For the text-containing cell, return its midpoint in [X, Y] coordinate format. 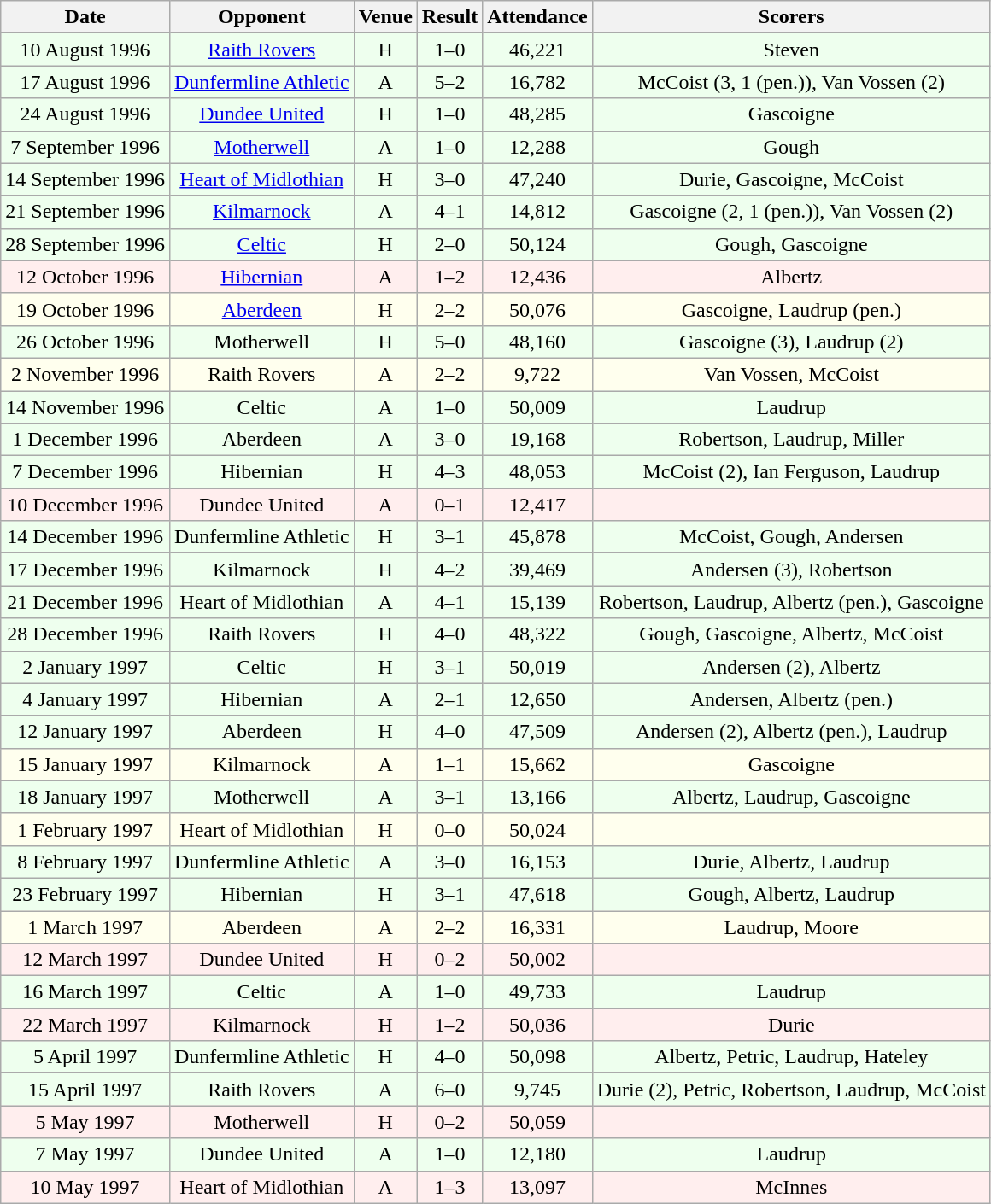
4 January 1997 [85, 699]
50,019 [537, 667]
16 March 1997 [85, 992]
4–2 [449, 570]
48,053 [537, 472]
Gough, Albertz, Laudrup [791, 894]
1–3 [449, 1187]
Durie [791, 1025]
46,221 [537, 50]
50,024 [537, 829]
Gough [791, 147]
Robertson, Laudrup, Miller [791, 440]
45,878 [537, 537]
14 December 1996 [85, 537]
2–0 [449, 244]
48,160 [537, 342]
50,124 [537, 244]
12,180 [537, 1154]
Gascoigne, Laudrup (pen.) [791, 309]
Result [449, 17]
Scorers [791, 17]
Andersen (3), Robertson [791, 570]
15,662 [537, 764]
4–3 [449, 472]
Date [85, 17]
17 December 1996 [85, 570]
12 October 1996 [85, 277]
Gough, Gascoigne [791, 244]
12,436 [537, 277]
Gascoigne (2, 1 (pen.)), Van Vossen (2) [791, 212]
5 April 1997 [85, 1057]
16,331 [537, 926]
50,009 [537, 407]
47,509 [537, 732]
Andersen (2), Albertz (pen.), Laudrup [791, 732]
Albertz, Petric, Laudrup, Hateley [791, 1057]
10 August 1996 [85, 50]
28 December 1996 [85, 634]
Durie, Albertz, Laudrup [791, 862]
McCoist (2), Ian Ferguson, Laudrup [791, 472]
49,733 [537, 992]
48,285 [537, 114]
19,168 [537, 440]
9,745 [537, 1090]
Durie (2), Petric, Robertson, Laudrup, McCoist [791, 1090]
7 September 1996 [85, 147]
Durie, Gascoigne, McCoist [791, 179]
Robertson, Laudrup, Albertz (pen.), Gascoigne [791, 602]
15,139 [537, 602]
17 August 1996 [85, 82]
50,059 [537, 1122]
Andersen, Albertz (pen.) [791, 699]
10 December 1996 [85, 505]
15 January 1997 [85, 764]
5–2 [449, 82]
50,036 [537, 1025]
12,417 [537, 505]
28 September 1996 [85, 244]
39,469 [537, 570]
19 October 1996 [85, 309]
5 May 1997 [85, 1122]
26 October 1996 [85, 342]
50,076 [537, 309]
Albertz, Laudrup, Gascoigne [791, 797]
7 May 1997 [85, 1154]
47,618 [537, 894]
21 December 1996 [85, 602]
7 December 1996 [85, 472]
0–1 [449, 505]
1 February 1997 [85, 829]
10 May 1997 [85, 1187]
Van Vossen, McCoist [791, 374]
Laudrup, Moore [791, 926]
48,322 [537, 634]
12 January 1997 [85, 732]
9,722 [537, 374]
22 March 1997 [85, 1025]
Venue [385, 17]
2 November 1996 [85, 374]
18 January 1997 [85, 797]
1 March 1997 [85, 926]
47,240 [537, 179]
15 April 1997 [85, 1090]
Albertz [791, 277]
0–0 [449, 829]
12,288 [537, 147]
50,002 [537, 960]
13,166 [537, 797]
Gough, Gascoigne, Albertz, McCoist [791, 634]
14 November 1996 [85, 407]
16,782 [537, 82]
McInnes [791, 1187]
14 September 1996 [85, 179]
6–0 [449, 1090]
23 February 1997 [85, 894]
1 December 1996 [85, 440]
Gascoigne (3), Laudrup (2) [791, 342]
8 February 1997 [85, 862]
2 January 1997 [85, 667]
12,650 [537, 699]
Opponent [261, 17]
12 March 1997 [85, 960]
14,812 [537, 212]
McCoist (3, 1 (pen.)), Van Vossen (2) [791, 82]
2–1 [449, 699]
16,153 [537, 862]
Attendance [537, 17]
13,097 [537, 1187]
McCoist, Gough, Andersen [791, 537]
5–0 [449, 342]
Andersen (2), Albertz [791, 667]
Steven [791, 50]
50,098 [537, 1057]
1–1 [449, 764]
21 September 1996 [85, 212]
24 August 1996 [85, 114]
